Determine the (X, Y) coordinate at the center of the cell enclosing the given text.  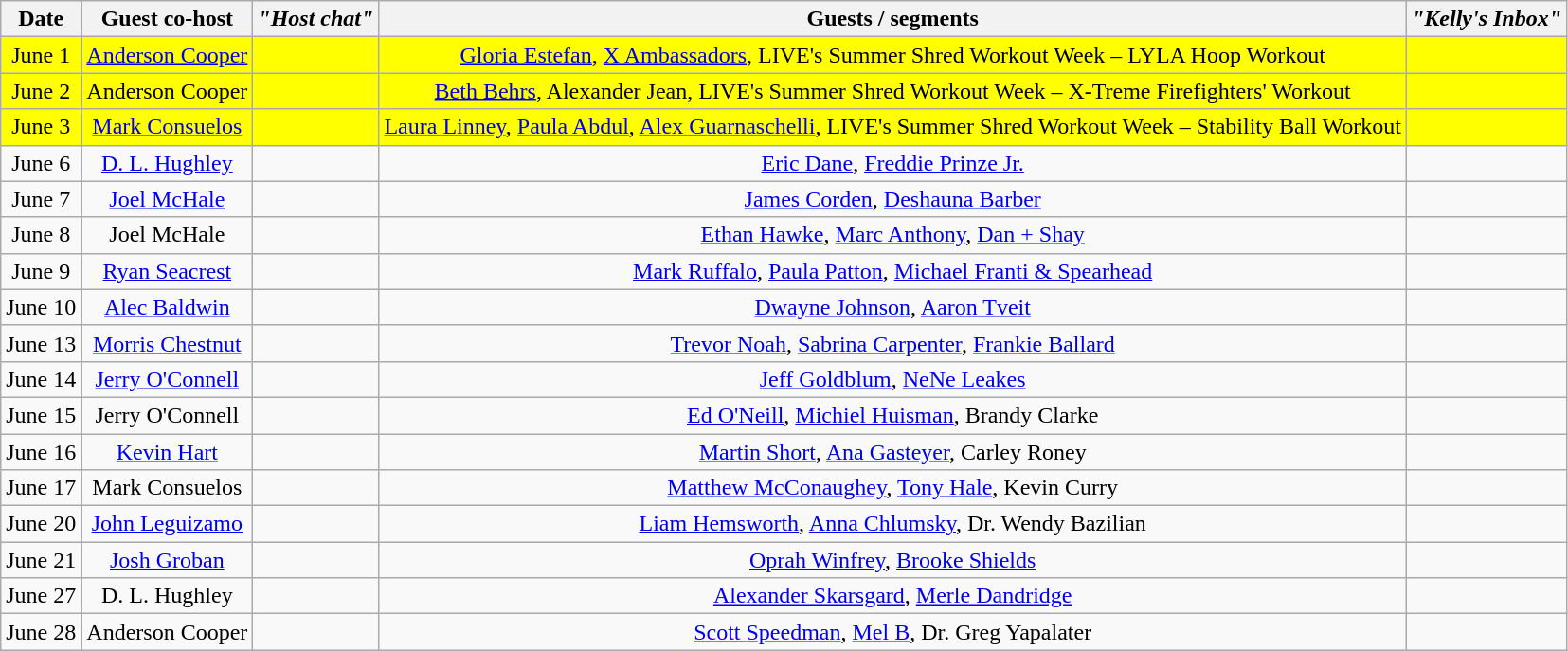
Oprah Winfrey, Brooke Shields (892, 560)
June 14 (42, 379)
Martin Short, Ana Gasteyer, Carley Roney (892, 452)
Jeff Goldblum, NeNe Leakes (892, 379)
Alexander Skarsgard, Merle Dandridge (892, 596)
Gloria Estefan, X Ambassadors, LIVE's Summer Shred Workout Week – LYLA Hoop Workout (892, 55)
June 2 (42, 91)
Eric Dane, Freddie Prinze Jr. (892, 163)
Liam Hemsworth, Anna Chlumsky, Dr. Wendy Bazilian (892, 524)
June 3 (42, 127)
June 9 (42, 271)
John Leguizamo (167, 524)
June 8 (42, 235)
Beth Behrs, Alexander Jean, LIVE's Summer Shred Workout Week – X-Treme Firefighters' Workout (892, 91)
Guest co-host (167, 19)
Josh Groban (167, 560)
Laura Linney, Paula Abdul, Alex Guarnaschelli, LIVE's Summer Shred Workout Week – Stability Ball Workout (892, 127)
June 28 (42, 632)
Date (42, 19)
Morris Chestnut (167, 343)
Kevin Hart (167, 452)
Scott Speedman, Mel B, Dr. Greg Yapalater (892, 632)
Mark Ruffalo, Paula Patton, Michael Franti & Spearhead (892, 271)
Alec Baldwin (167, 307)
Ed O'Neill, Michiel Huisman, Brandy Clarke (892, 415)
June 7 (42, 199)
Dwayne Johnson, Aaron Tveit (892, 307)
Ryan Seacrest (167, 271)
"Kelly's Inbox" (1486, 19)
"Host chat" (316, 19)
Guests / segments (892, 19)
Matthew McConaughey, Tony Hale, Kevin Curry (892, 488)
June 16 (42, 452)
June 20 (42, 524)
June 15 (42, 415)
James Corden, Deshauna Barber (892, 199)
June 1 (42, 55)
June 27 (42, 596)
June 10 (42, 307)
Ethan Hawke, Marc Anthony, Dan + Shay (892, 235)
June 6 (42, 163)
Trevor Noah, Sabrina Carpenter, Frankie Ballard (892, 343)
June 21 (42, 560)
June 17 (42, 488)
June 13 (42, 343)
